Identify which cell holds the provided text, then report its [x, y] central coordinate. 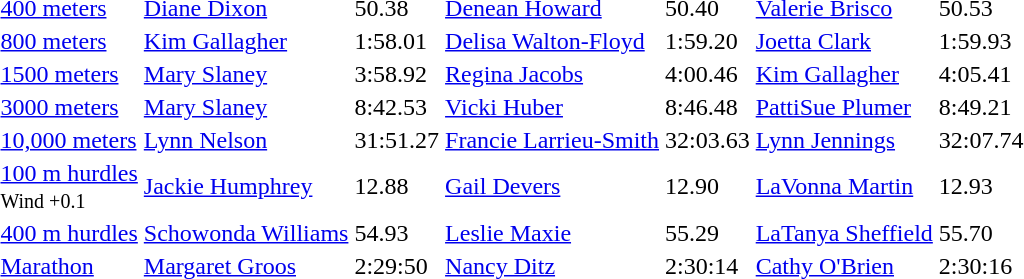
LaTanya Sheffield [844, 233]
4:00.46 [708, 74]
Lynn Nelson [246, 140]
Vicki Huber [552, 107]
12.88 [397, 186]
Gail Devers [552, 186]
Joetta Clark [844, 41]
PattiSue Plumer [844, 107]
8:42.53 [397, 107]
Regina Jacobs [552, 74]
Delisa Walton-Floyd [552, 41]
1:58.01 [397, 41]
31:51.27 [397, 140]
LaVonna Martin [844, 186]
1:59.20 [708, 41]
8:46.48 [708, 107]
Leslie Maxie [552, 233]
Francie Larrieu-Smith [552, 140]
12.90 [708, 186]
3:58.92 [397, 74]
55.29 [708, 233]
Jackie Humphrey [246, 186]
Schowonda Williams [246, 233]
54.93 [397, 233]
Lynn Jennings [844, 140]
32:03.63 [708, 140]
